Find where the given text appears and provide that cell's center as (x, y) coordinate. 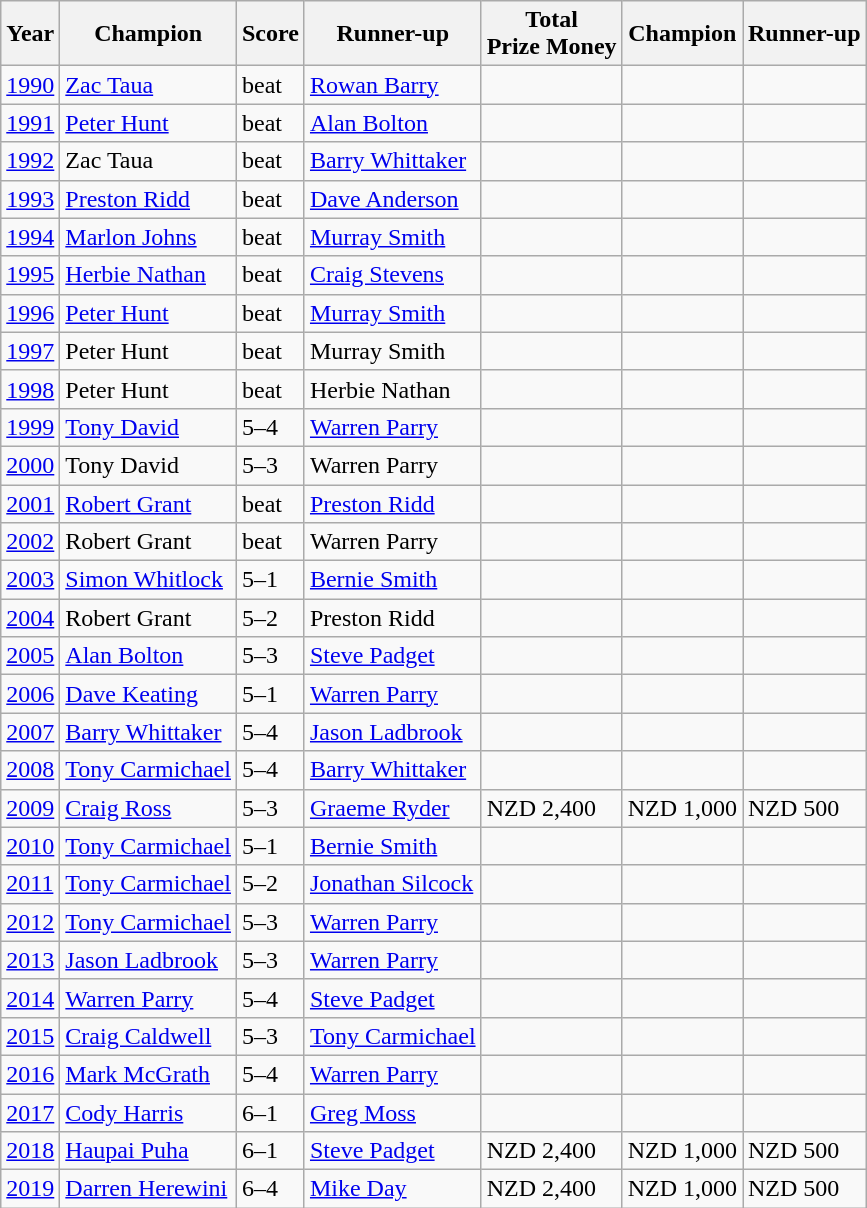
Cody Harris (148, 1113)
Craig Ross (148, 808)
1992 (30, 161)
2018 (30, 1151)
2012 (30, 922)
Marlon Johns (148, 237)
1998 (30, 389)
2001 (30, 503)
2010 (30, 846)
Craig Caldwell (148, 1036)
2015 (30, 1036)
2000 (30, 465)
1996 (30, 313)
2006 (30, 694)
2004 (30, 618)
Haupai Puha (148, 1151)
6–4 (270, 1189)
2016 (30, 1074)
2003 (30, 580)
1990 (30, 85)
1994 (30, 237)
Year (30, 34)
2002 (30, 542)
Graeme Ryder (392, 808)
2019 (30, 1189)
1999 (30, 427)
Dave Keating (148, 694)
2011 (30, 884)
1995 (30, 275)
2009 (30, 808)
1997 (30, 351)
1991 (30, 123)
2017 (30, 1113)
2008 (30, 770)
Rowan Barry (392, 85)
Greg Moss (392, 1113)
2005 (30, 656)
1993 (30, 199)
Score (270, 34)
TotalPrize Money (552, 34)
2007 (30, 732)
Simon Whitlock (148, 580)
2014 (30, 998)
Dave Anderson (392, 199)
2013 (30, 960)
Mark McGrath (148, 1074)
Jonathan Silcock (392, 884)
Craig Stevens (392, 275)
Mike Day (392, 1189)
Darren Herewini (148, 1189)
